Return [x, y] of the center of cell containing provided text 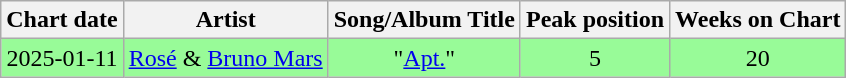
"Apt." [424, 58]
Rosé & Bruno Mars [226, 58]
20 [758, 58]
5 [594, 58]
Weeks on Chart [758, 20]
Artist [226, 20]
2025-01-11 [62, 58]
Chart date [62, 20]
Peak position [594, 20]
Song/Album Title [424, 20]
